Return [x, y] of the center of cell containing provided text 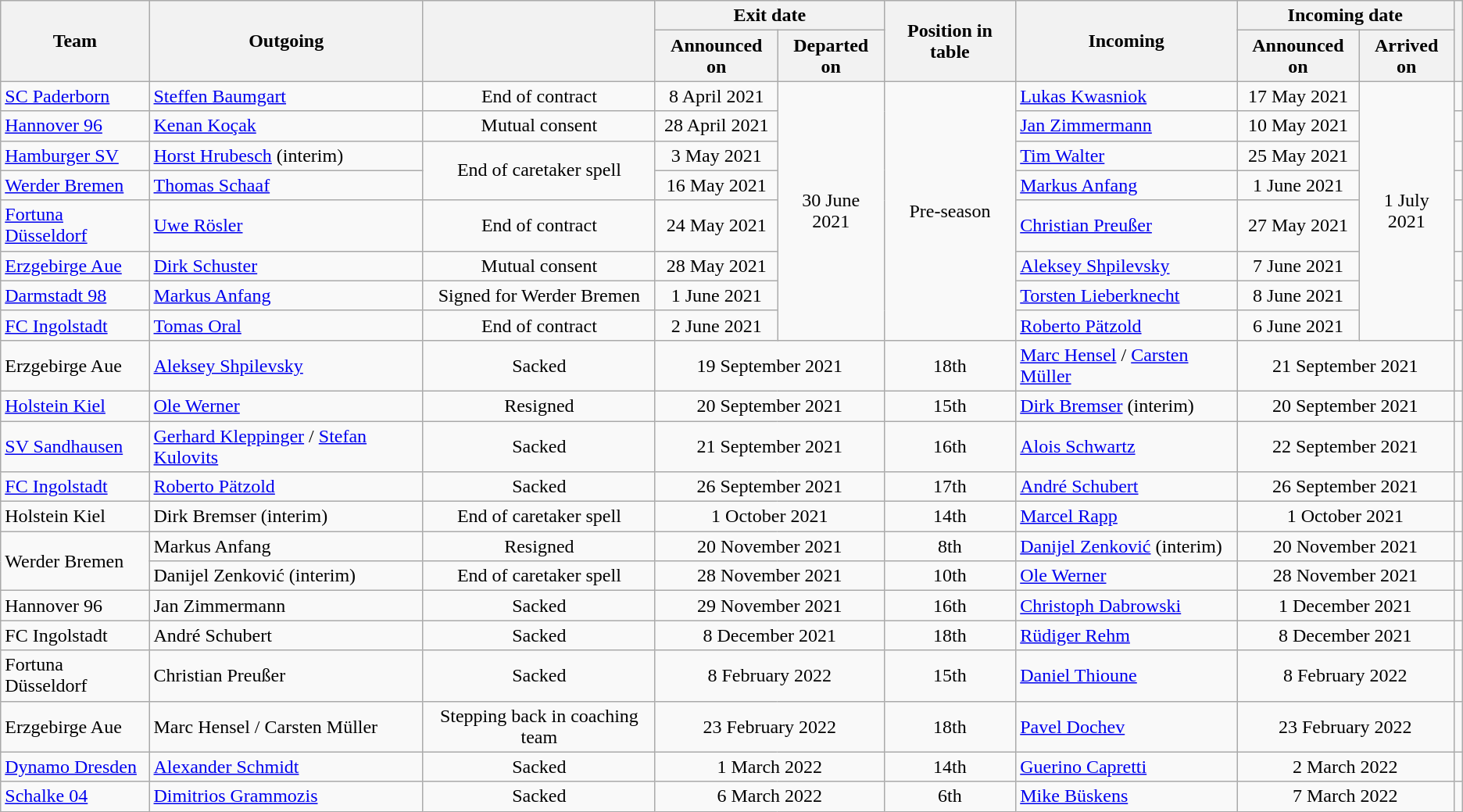
25 May 2021 [1299, 156]
Arrived on [1407, 56]
7 June 2021 [1299, 266]
Stepping back in coaching team [539, 727]
7 March 2022 [1346, 796]
Rüdiger Rehm [1127, 635]
Marcel Rapp [1127, 517]
30 June 2021 [831, 211]
Uwe Rösler [286, 225]
Daniel Thioune [1127, 675]
Incoming [1127, 41]
Alexander Schmidt [286, 767]
Tim Walter [1127, 156]
28 May 2021 [716, 266]
Outgoing [286, 41]
Tomas Oral [286, 325]
Kenan Koçak [286, 126]
10 May 2021 [1299, 126]
Guerino Capretti [1127, 767]
Pavel Dochev [1127, 727]
Alois Schwartz [1127, 445]
Dimitrios Grammozis [286, 796]
Position in table [950, 41]
Hamburger SV [75, 156]
Mike Büskens [1127, 796]
1 March 2022 [769, 767]
Pre-season [950, 211]
8 June 2021 [1299, 295]
1 December 2021 [1346, 606]
Schalke 04 [75, 796]
22 September 2021 [1346, 445]
SC Paderborn [75, 96]
8 April 2021 [716, 96]
10th [950, 576]
Lukas Kwasniok [1127, 96]
Gerhard Kleppinger / Stefan Kulovits [286, 445]
1 July 2021 [1407, 211]
28 April 2021 [716, 126]
Thomas Schaaf [286, 185]
19 September 2021 [769, 366]
Steffen Baumgart [286, 96]
Exit date [769, 16]
Christoph Dabrowski [1127, 606]
SV Sandhausen [75, 445]
16 May 2021 [716, 185]
Dirk Schuster [286, 266]
Incoming date [1346, 16]
8th [950, 546]
6 March 2022 [769, 796]
27 May 2021 [1299, 225]
17 May 2021 [1299, 96]
2 March 2022 [1346, 767]
Horst Hrubesch (interim) [286, 156]
Torsten Lieberknecht [1127, 295]
Dynamo Dresden [75, 767]
Team [75, 41]
17th [950, 487]
2 June 2021 [716, 325]
3 May 2021 [716, 156]
29 November 2021 [769, 606]
6th [950, 796]
6 June 2021 [1299, 325]
Signed for Werder Bremen [539, 295]
24 May 2021 [716, 225]
Departed on [831, 56]
Darmstadt 98 [75, 295]
